Detect which cell encompasses the target text, then output its [X, Y] center coordinate. 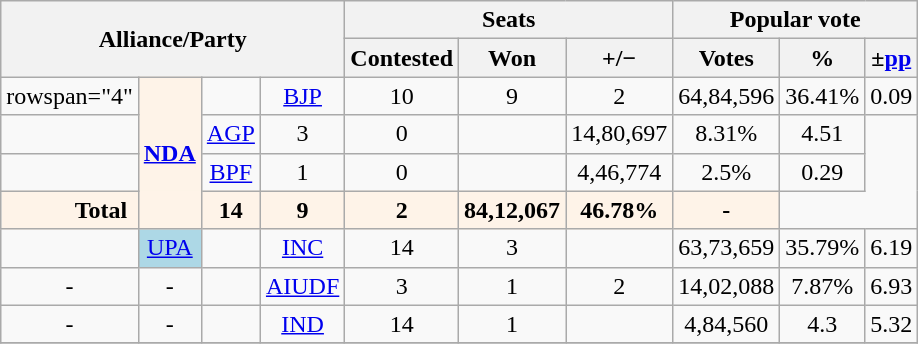
BPF [230, 172]
2.5% [726, 172]
0.29 [822, 172]
IND [302, 324]
6.19 [892, 248]
46.78% [620, 210]
4,46,774 [620, 172]
5.32 [892, 324]
4.51 [822, 134]
±pp [892, 58]
Seats [509, 20]
8.31% [726, 134]
AGP [230, 134]
Won [512, 58]
64,84,596 [726, 96]
14,80,697 [620, 134]
63,73,659 [726, 248]
Popular vote [796, 20]
+/− [620, 58]
Total [102, 210]
Contested [402, 58]
% [822, 58]
NDA [170, 153]
4.3 [822, 324]
14,02,088 [726, 286]
INC [302, 248]
0.09 [892, 96]
36.41% [822, 96]
rowspan="4" [70, 96]
10 [402, 96]
84,12,067 [512, 210]
UPA [170, 248]
Votes [726, 58]
4,84,560 [726, 324]
BJP [302, 96]
6.93 [892, 286]
35.79% [822, 248]
7.87% [822, 286]
Alliance/Party [173, 39]
AIUDF [302, 286]
